Pinpoint the cell where the given text exists, returning its (X, Y) midpoint coordinate. 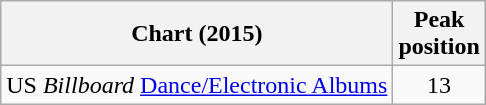
US Billboard Dance/Electronic Albums (197, 85)
Chart (2015) (197, 34)
Peakposition (439, 34)
13 (439, 85)
